Pinpoint the cell where the given text exists, returning its (x, y) midpoint coordinate. 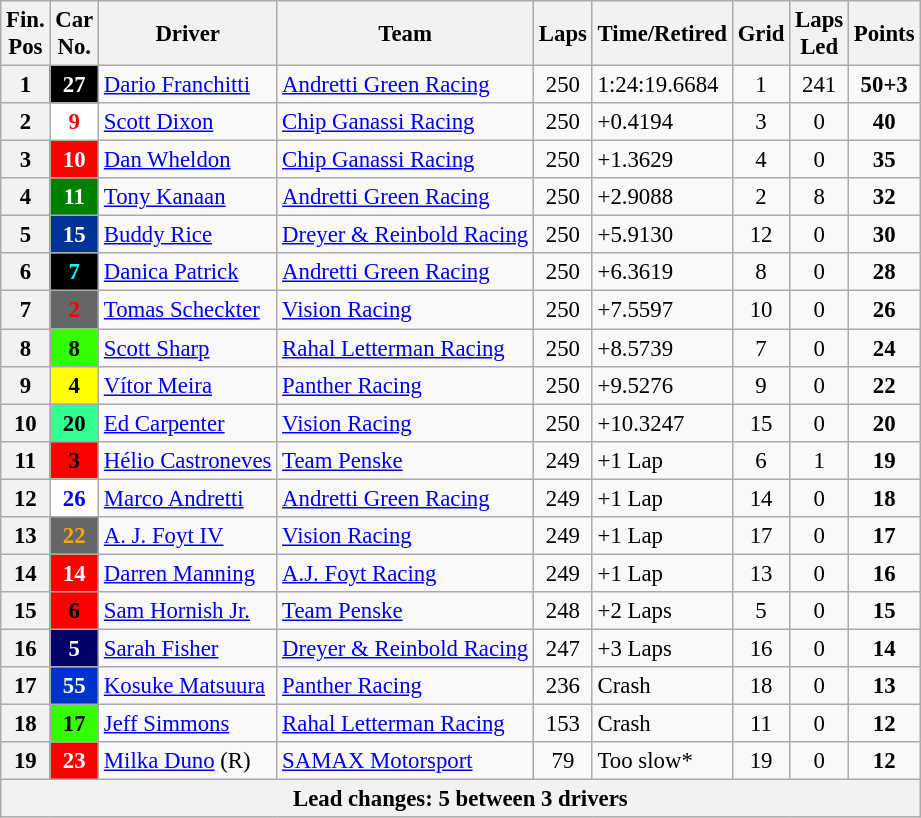
+6.3619 (662, 273)
241 (820, 85)
Ed Carpenter (188, 423)
Driver (188, 34)
Tony Kanaan (188, 197)
Vítor Meira (188, 385)
Kosuke Matsuura (188, 686)
236 (564, 686)
1:24:19.6684 (662, 85)
30 (884, 235)
Points (884, 34)
79 (564, 761)
+3 Laps (662, 648)
+8.5739 (662, 348)
Too slow* (662, 761)
LapsLed (820, 34)
+1.3629 (662, 160)
Danica Patrick (188, 273)
Fin.Pos (26, 34)
Tomas Scheckter (188, 310)
Grid (760, 34)
+0.4194 (662, 122)
247 (564, 648)
Time/Retired (662, 34)
40 (884, 122)
A.J. Foyt Racing (406, 573)
35 (884, 160)
Team (406, 34)
Sarah Fisher (188, 648)
+10.3247 (662, 423)
Darren Manning (188, 573)
28 (884, 273)
CarNo. (74, 34)
+9.5276 (662, 385)
Marco Andretti (188, 498)
+2 Laps (662, 611)
Buddy Rice (188, 235)
SAMAX Motorsport (406, 761)
24 (884, 348)
32 (884, 197)
A. J. Foyt IV (188, 536)
Jeff Simmons (188, 724)
+7.5597 (662, 310)
27 (74, 85)
Scott Dixon (188, 122)
Dario Franchitti (188, 85)
+2.9088 (662, 197)
23 (74, 761)
+5.9130 (662, 235)
Milka Duno (R) (188, 761)
Dan Wheldon (188, 160)
Laps (564, 34)
153 (564, 724)
55 (74, 686)
Sam Hornish Jr. (188, 611)
248 (564, 611)
Scott Sharp (188, 348)
50+3 (884, 85)
Lead changes: 5 between 3 drivers (460, 799)
Hélio Castroneves (188, 460)
